Search for the cell housing the specified text and yield its [x, y] center coordinate. 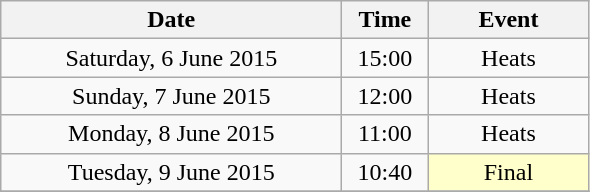
Sunday, 7 June 2015 [172, 96]
Saturday, 6 June 2015 [172, 58]
11:00 [385, 134]
Event [508, 20]
15:00 [385, 58]
Final [508, 172]
10:40 [385, 172]
Time [385, 20]
12:00 [385, 96]
Monday, 8 June 2015 [172, 134]
Tuesday, 9 June 2015 [172, 172]
Date [172, 20]
